Find where the given text appears and provide that cell's center as (X, Y) coordinate. 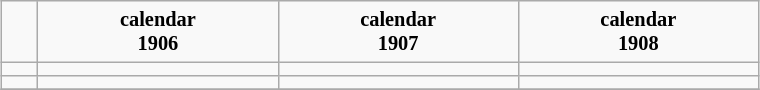
calendar1908 (638, 31)
calendar1906 (158, 31)
calendar1907 (398, 31)
